Output the [x, y] coordinate of the center of the cell containing the given text.  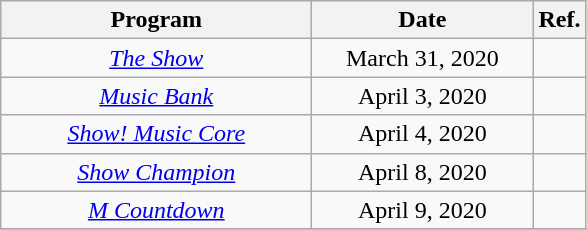
April 3, 2020 [422, 96]
April 9, 2020 [422, 210]
March 31, 2020 [422, 58]
Music Bank [156, 96]
Ref. [560, 20]
April 4, 2020 [422, 134]
The Show [156, 58]
Show Champion [156, 172]
M Countdown [156, 210]
Program [156, 20]
Show! Music Core [156, 134]
Date [422, 20]
April 8, 2020 [422, 172]
